Find where the given text appears and provide that cell's center as [x, y] coordinate. 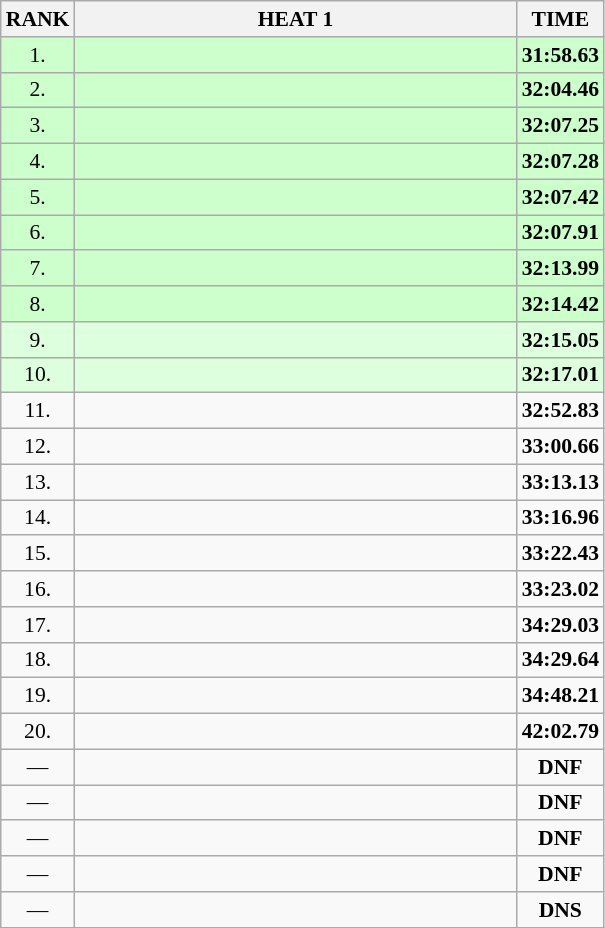
7. [38, 269]
14. [38, 518]
31:58.63 [560, 55]
33:13.13 [560, 482]
34:29.64 [560, 660]
DNS [560, 910]
32:17.01 [560, 375]
16. [38, 589]
4. [38, 162]
32:07.91 [560, 233]
9. [38, 340]
19. [38, 696]
5. [38, 197]
32:15.05 [560, 340]
15. [38, 554]
3. [38, 126]
33:22.43 [560, 554]
32:04.46 [560, 90]
34:48.21 [560, 696]
20. [38, 732]
32:14.42 [560, 304]
11. [38, 411]
10. [38, 375]
13. [38, 482]
17. [38, 625]
RANK [38, 19]
12. [38, 447]
32:07.28 [560, 162]
33:00.66 [560, 447]
6. [38, 233]
34:29.03 [560, 625]
1. [38, 55]
33:16.96 [560, 518]
HEAT 1 [295, 19]
32:52.83 [560, 411]
TIME [560, 19]
32:07.25 [560, 126]
8. [38, 304]
32:07.42 [560, 197]
33:23.02 [560, 589]
2. [38, 90]
18. [38, 660]
32:13.99 [560, 269]
42:02.79 [560, 732]
